Provide the [x, y] coordinate of the cell's center where the given text is located.  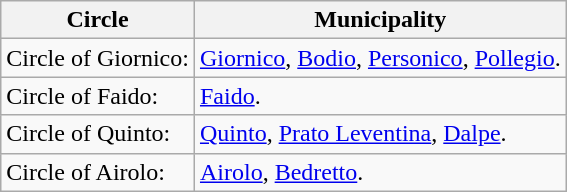
Circle of Giornico: [98, 58]
Municipality [380, 20]
Circle of Faido: [98, 96]
Circle [98, 20]
Giornico, Bodio, Personico, Pollegio. [380, 58]
Circle of Airolo: [98, 172]
Faido. [380, 96]
Circle of Quinto: [98, 134]
Airolo, Bedretto. [380, 172]
Quinto, Prato Leventina, Dalpe. [380, 134]
